Determine the (x, y) coordinate at the center of the cell enclosing the given text.  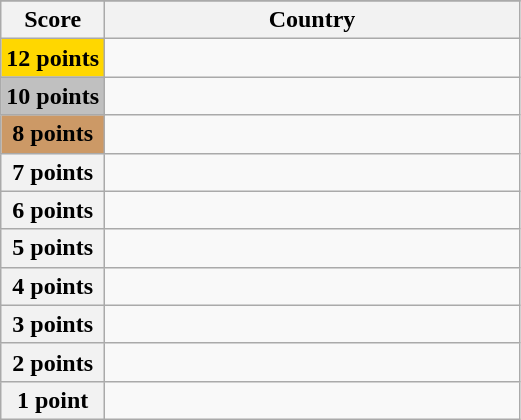
7 points (53, 172)
Country (312, 20)
12 points (53, 58)
4 points (53, 286)
10 points (53, 96)
5 points (53, 248)
8 points (53, 134)
2 points (53, 362)
3 points (53, 324)
6 points (53, 210)
Score (53, 20)
1 point (53, 400)
